Determine the [X, Y] coordinate at the center of the cell enclosing the given text.  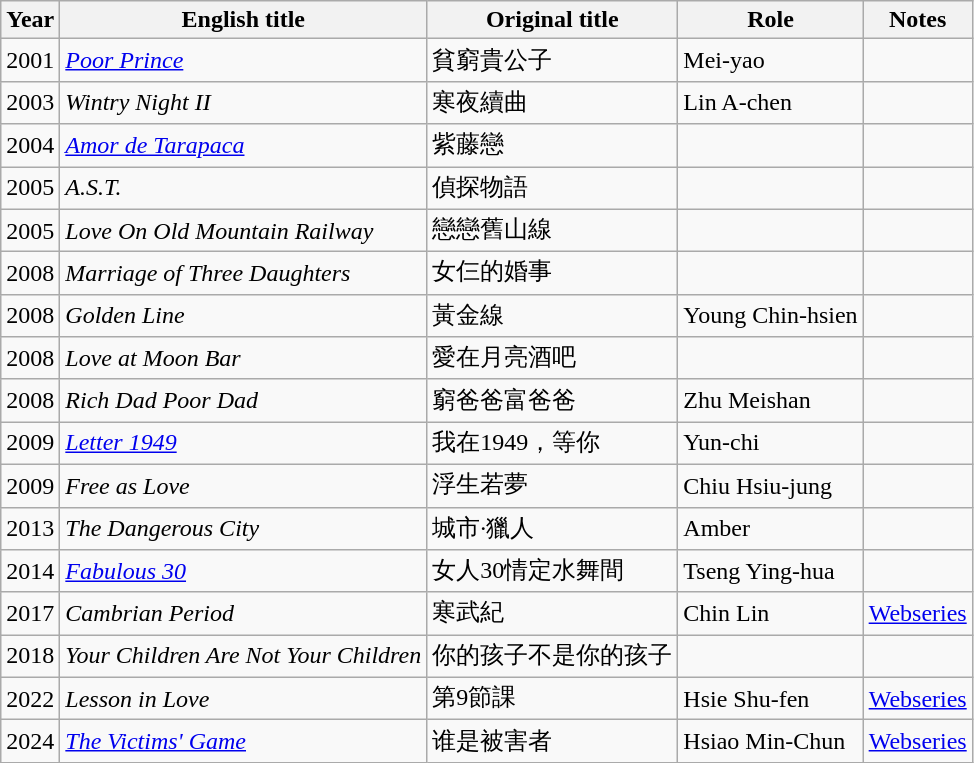
2024 [30, 742]
Wintry Night II [244, 102]
浮生若夢 [552, 486]
谁是被害者 [552, 742]
Lin A-chen [770, 102]
女仨的婚事 [552, 274]
The Dangerous City [244, 528]
Free as Love [244, 486]
Hsiao Min-Chun [770, 742]
Notes [918, 20]
2013 [30, 528]
紫藤戀 [552, 146]
窮爸爸富爸爸 [552, 400]
Marriage of Three Daughters [244, 274]
2022 [30, 698]
愛在月亮酒吧 [552, 358]
偵探物語 [552, 188]
女人30情定水舞間 [552, 572]
Amber [770, 528]
Amor de Tarapaca [244, 146]
我在1949，等你 [552, 444]
Rich Dad Poor Dad [244, 400]
寒夜續曲 [552, 102]
Zhu Meishan [770, 400]
Letter 1949 [244, 444]
2018 [30, 656]
貧窮貴公子 [552, 60]
寒武紀 [552, 614]
English title [244, 20]
Fabulous 30 [244, 572]
Mei-yao [770, 60]
A.S.T. [244, 188]
Yun-chi [770, 444]
Year [30, 20]
Young Chin-hsien [770, 316]
第9節課 [552, 698]
城市·獵人 [552, 528]
2003 [30, 102]
Golden Line [244, 316]
The Victims' Game [244, 742]
Tseng Ying-hua [770, 572]
2004 [30, 146]
Cambrian Period [244, 614]
Lesson in Love [244, 698]
2001 [30, 60]
2017 [30, 614]
2014 [30, 572]
Chin Lin [770, 614]
戀戀舊山線 [552, 230]
你的孩子不是你的孩子 [552, 656]
Poor Prince [244, 60]
黃金線 [552, 316]
Hsie Shu-fen [770, 698]
Chiu Hsiu-jung [770, 486]
Your Children Are Not Your Children [244, 656]
Original title [552, 20]
Love On Old Mountain Railway [244, 230]
Love at Moon Bar [244, 358]
Role [770, 20]
